Detect which cell encompasses the target text, then output its [x, y] center coordinate. 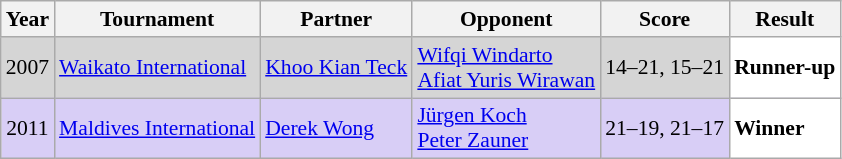
Result [784, 19]
Derek Wong [336, 128]
Year [28, 19]
2007 [28, 68]
Runner-up [784, 68]
2011 [28, 128]
14–21, 15–21 [664, 68]
Waikato International [157, 68]
Partner [336, 19]
21–19, 21–17 [664, 128]
Score [664, 19]
Maldives International [157, 128]
Tournament [157, 19]
Opponent [506, 19]
Winner [784, 128]
Wifqi Windarto Afiat Yuris Wirawan [506, 68]
Jürgen Koch Peter Zauner [506, 128]
Khoo Kian Teck [336, 68]
